Locate the cell with the specified text and output its (x, y) center coordinate. 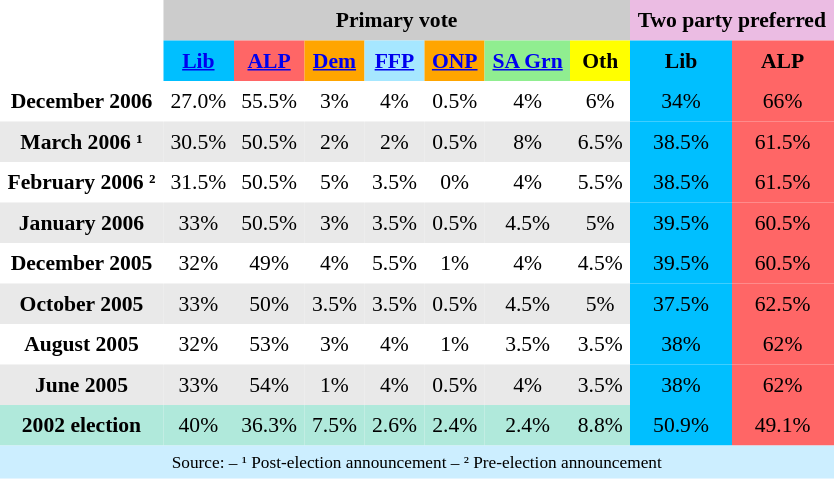
62.5% (783, 303)
2002 election (82, 425)
December 2005 (82, 263)
0% (454, 182)
49.1% (783, 425)
Oth (600, 60)
FFP (394, 60)
2.6% (394, 425)
6% (600, 101)
June 2005 (82, 384)
66% (783, 101)
August 2005 (82, 344)
February 2006 ² (82, 182)
8% (528, 141)
34% (681, 101)
January 2006 (82, 222)
8.8% (600, 425)
50.9% (681, 425)
ONP (454, 60)
Primary vote (396, 20)
55.5% (270, 101)
37.5% (681, 303)
27.0% (198, 101)
40% (198, 425)
49% (270, 263)
SA Grn (528, 60)
31.5% (198, 182)
36.3% (270, 425)
7.5% (334, 425)
Two party preferred (732, 20)
Source: – ¹ Post-election announcement – ² Pre-election announcement (416, 462)
53% (270, 344)
December 2006 (82, 101)
50% (270, 303)
March 2006 ¹ (82, 141)
October 2005 (82, 303)
Dem (334, 60)
6.5% (600, 141)
54% (270, 384)
30.5% (198, 141)
